Locate the cell with the specified text and output its (X, Y) center coordinate. 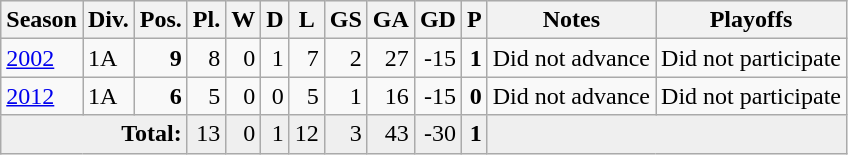
3 (346, 134)
GD (438, 20)
-30 (438, 134)
GA (390, 20)
9 (160, 58)
Div. (108, 20)
Pos. (160, 20)
Total: (94, 134)
Pl. (206, 20)
12 (306, 134)
GS (346, 20)
W (244, 20)
27 (390, 58)
7 (306, 58)
Notes (571, 20)
43 (390, 134)
8 (206, 58)
Playoffs (752, 20)
6 (160, 96)
P (474, 20)
2012 (42, 96)
13 (206, 134)
D (275, 20)
Season (42, 20)
2002 (42, 58)
L (306, 20)
16 (390, 96)
2 (346, 58)
